Return the (x, y) coordinate for the center point of the cell that contains the specified text.  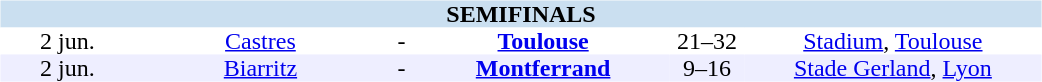
Stade Gerland, Lyon (892, 68)
9–16 (707, 68)
SEMIFINALS (520, 14)
Stadium, Toulouse (892, 42)
21–32 (707, 42)
Biarritz (260, 68)
Castres (260, 42)
Toulouse (542, 42)
Montferrand (542, 68)
